Detect which cell encompasses the target text, then output its (x, y) center coordinate. 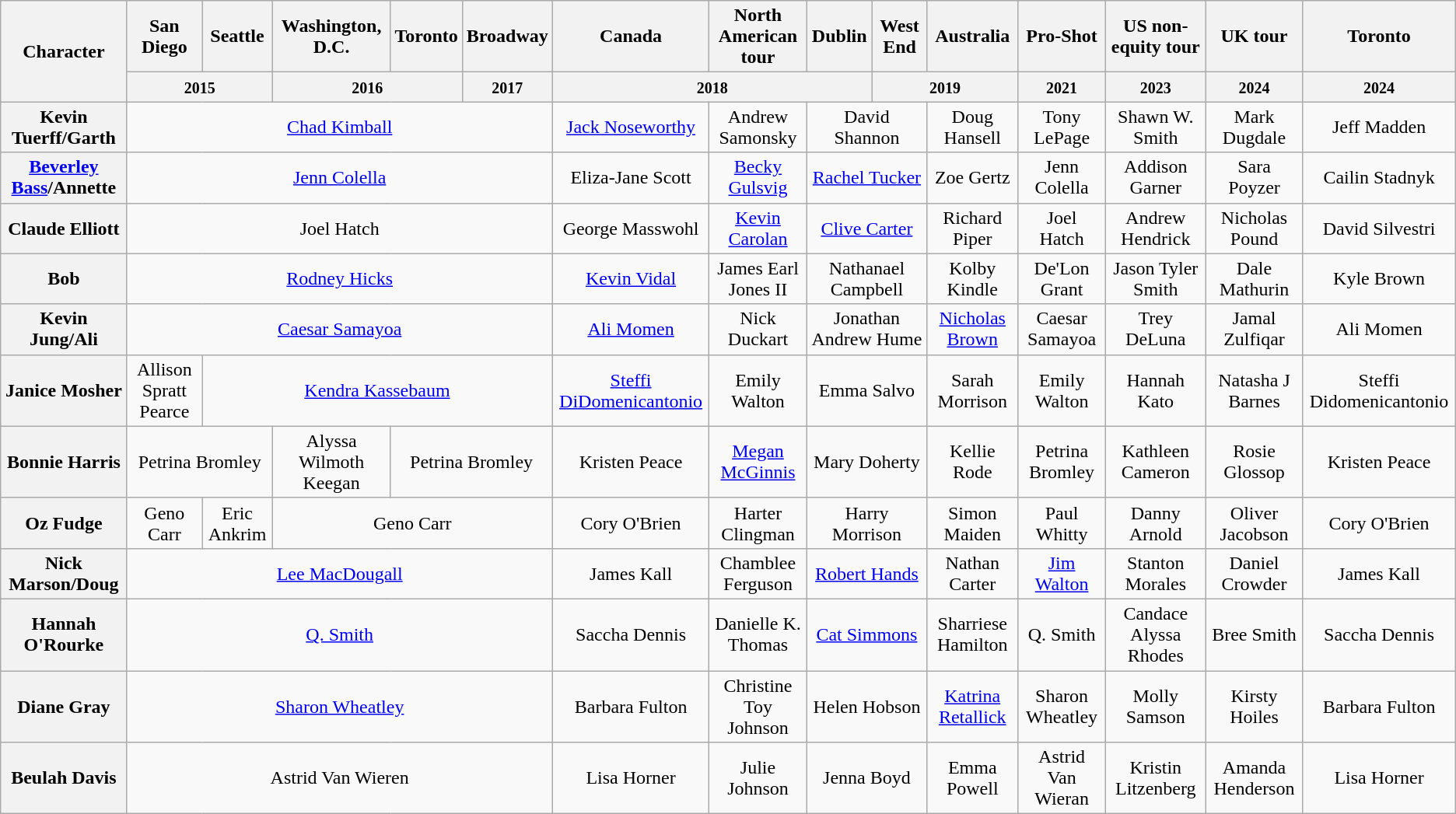
Clive Carter (866, 229)
Becky Gulsvig (758, 177)
Oz Fudge (64, 522)
Megan McGinnis (758, 462)
Nicholas Pound (1254, 229)
Andrew Hendrick (1156, 229)
Kendra Kassebaum (378, 390)
Cailin Stadnyk (1379, 177)
Kristin Litzenberg (1156, 778)
Beulah Davis (64, 778)
Harter Clingman (758, 522)
Shawn W. Smith (1156, 128)
Paul Whitty (1062, 522)
2021 (1062, 87)
Chamblee Ferguson (758, 574)
Lee MacDougall (339, 574)
Diane Gray (64, 706)
Steffi DiDomenicantonio (631, 390)
2018 (712, 87)
Nicholas Brown (972, 330)
Kolby Kindle (972, 278)
2016 (367, 87)
Hannah O'Rourke (64, 634)
Oliver Jacobson (1254, 522)
Character (64, 51)
Nathanael Campbell (866, 278)
Kevin Tuerff/Garth (64, 128)
2017 (507, 87)
Andrew Samonsky (758, 128)
Kevin Carolan (758, 229)
Kathleen Cameron (1156, 462)
2015 (199, 87)
Sharriese Hamilton (972, 634)
Mary Doherty (866, 462)
Chad Kimball (339, 128)
Pro-Shot (1062, 37)
UK tour (1254, 37)
Doug Hansell (972, 128)
Dublin (839, 37)
Kirsty Hoiles (1254, 706)
Steffi Didomenicantonio (1379, 390)
Washington, D.C. (331, 37)
Robert Hands (866, 574)
Christine Toy Johnson (758, 706)
Addison Garner (1156, 177)
Danielle K. Thomas (758, 634)
Beverley Bass/Annette (64, 177)
Emma Powell (972, 778)
Bonnie Harris (64, 462)
Jack Noseworthy (631, 128)
Harry Morrison (866, 522)
Kevin Vidal (631, 278)
Jim Walton (1062, 574)
De'Lon Grant (1062, 278)
2019 (944, 87)
Eliza-Jane Scott (631, 177)
Rodney Hicks (339, 278)
Zoe Gertz (972, 177)
Broadway (507, 37)
Allison Spratt Pearce (165, 390)
Claude Elliott (64, 229)
Sarah Morrison (972, 390)
Dale Mathurin (1254, 278)
Bree Smith (1254, 634)
Molly Samson (1156, 706)
Kellie Rode (972, 462)
Candace Alyssa Rhodes (1156, 634)
Bob (64, 278)
Tony LePage (1062, 128)
Nathan Carter (972, 574)
Janice Mosher (64, 390)
West End (899, 37)
Mark Dugdale (1254, 128)
North American tour (758, 37)
Eric Ankrim (238, 522)
James Earl Jones II (758, 278)
Daniel Crowder (1254, 574)
Rosie Glossop (1254, 462)
2023 (1156, 87)
Stanton Morales (1156, 574)
Katrina Retallick (972, 706)
Amanda Henderson (1254, 778)
Julie Johnson (758, 778)
Jonathan Andrew Hume (866, 330)
David Shannon (866, 128)
Danny Arnold (1156, 522)
Jenna Boyd (866, 778)
Emma Salvo (866, 390)
Astrid Van Wieren (339, 778)
Australia (972, 37)
Cat Simmons (866, 634)
George Masswohl (631, 229)
Nick Duckart (758, 330)
Canada (631, 37)
Nick Marson/Doug (64, 574)
David Silvestri (1379, 229)
Jeff Madden (1379, 128)
Jason Tyler Smith (1156, 278)
Hannah Kato (1156, 390)
Natasha J Barnes (1254, 390)
Trey DeLuna (1156, 330)
Seattle (238, 37)
Rachel Tucker (866, 177)
Richard Piper (972, 229)
Kevin Jung/Ali (64, 330)
Jamal Zulfiqar (1254, 330)
Simon Maiden (972, 522)
Astrid Van Wieran (1062, 778)
Kyle Brown (1379, 278)
Alyssa Wilmoth Keegan (331, 462)
Helen Hobson (866, 706)
US non-equity tour (1156, 37)
San Diego (165, 37)
Sara Poyzer (1254, 177)
